Output the (X, Y) coordinate of the center of the cell containing the given text.  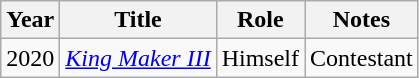
King Maker III (138, 58)
Himself (260, 58)
Contestant (362, 58)
Role (260, 20)
Notes (362, 20)
Title (138, 20)
2020 (30, 58)
Year (30, 20)
